For the text-containing cell, return its midpoint in (x, y) coordinate format. 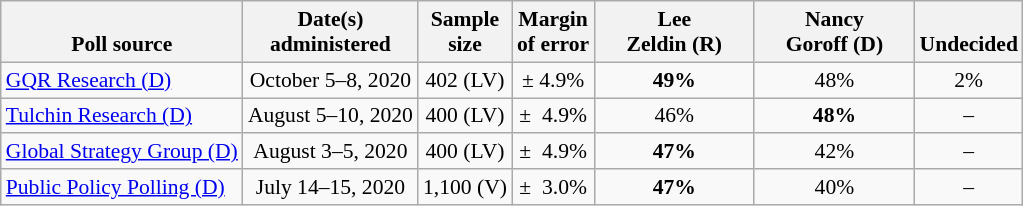
Samplesize (465, 32)
Undecided (968, 32)
October 5–8, 2020 (330, 80)
Marginof error (553, 32)
± 3.0% (553, 187)
49% (674, 80)
Date(s)administered (330, 32)
August 3–5, 2020 (330, 152)
40% (834, 187)
Global Strategy Group (D) (122, 152)
42% (834, 152)
July 14–15, 2020 (330, 187)
Public Policy Polling (D) (122, 187)
August 5–10, 2020 (330, 116)
LeeZeldin (R) (674, 32)
46% (674, 116)
2% (968, 80)
GQR Research (D) (122, 80)
NancyGoroff (D) (834, 32)
1,100 (V) (465, 187)
Poll source (122, 32)
Tulchin Research (D) (122, 116)
402 (LV) (465, 80)
